Determine the (x, y) coordinate at the center of the cell enclosing the given text.  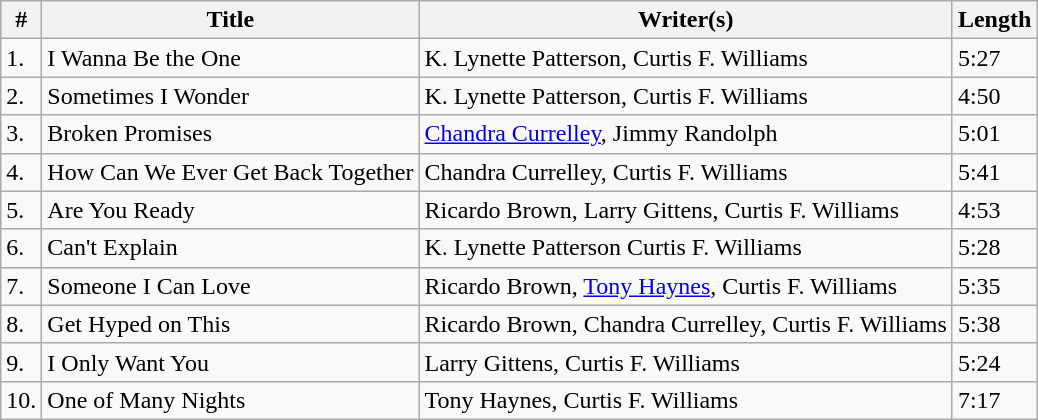
5:24 (994, 362)
5:35 (994, 286)
1. (22, 58)
Ricardo Brown, Larry Gittens, Curtis F. Williams (686, 210)
Chandra Currelley, Jimmy Randolph (686, 134)
K. Lynette Patterson Curtis F. Williams (686, 248)
Broken Promises (230, 134)
Chandra Currelley, Curtis F. Williams (686, 172)
5:27 (994, 58)
One of Many Nights (230, 400)
Ricardo Brown, Chandra Currelley, Curtis F. Williams (686, 324)
5:38 (994, 324)
I Only Want You (230, 362)
4:53 (994, 210)
Sometimes I Wonder (230, 96)
# (22, 20)
10. (22, 400)
7. (22, 286)
Tony Haynes, Curtis F. Williams (686, 400)
Are You Ready (230, 210)
6. (22, 248)
Larry Gittens, Curtis F. Williams (686, 362)
Title (230, 20)
4. (22, 172)
How Can We Ever Get Back Together (230, 172)
Writer(s) (686, 20)
Get Hyped on This (230, 324)
5:28 (994, 248)
Can't Explain (230, 248)
3. (22, 134)
7:17 (994, 400)
9. (22, 362)
5. (22, 210)
Someone I Can Love (230, 286)
Length (994, 20)
5:41 (994, 172)
4:50 (994, 96)
5:01 (994, 134)
Ricardo Brown, Tony Haynes, Curtis F. Williams (686, 286)
I Wanna Be the One (230, 58)
8. (22, 324)
2. (22, 96)
